Output the (x, y) coordinate of the center of the cell containing the given text.  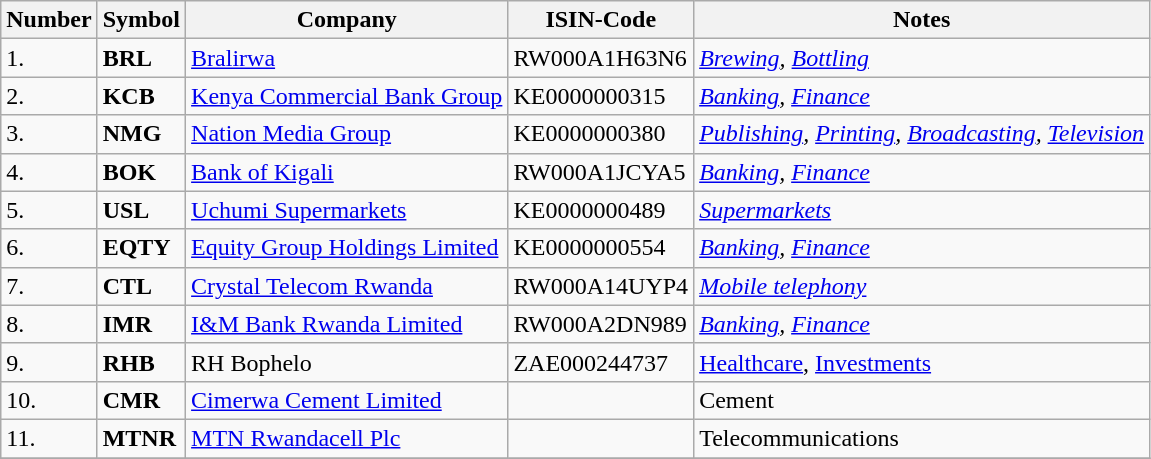
RW000A1JCYA5 (601, 172)
Publishing, Printing, Broadcasting, Television (922, 134)
7. (49, 286)
11. (49, 438)
Crystal Telecom Rwanda (347, 286)
Uchumi Supermarkets (347, 210)
Equity Group Holdings Limited (347, 248)
Supermarkets (922, 210)
RHB (141, 362)
KE0000000489 (601, 210)
MTN Rwandacell Plc (347, 438)
RW000A14UYP4 (601, 286)
8. (49, 324)
Telecommunications (922, 438)
10. (49, 400)
I&M Bank Rwanda Limited (347, 324)
5. (49, 210)
KE0000000315 (601, 96)
3. (49, 134)
Company (347, 20)
Mobile telephony (922, 286)
ZAE000244737 (601, 362)
KCB (141, 96)
EQTY (141, 248)
NMG (141, 134)
2. (49, 96)
USL (141, 210)
Bralirwa (347, 58)
RW000A1H63N6 (601, 58)
ISIN-Code (601, 20)
Bank of Kigali (347, 172)
4. (49, 172)
Cimerwa Cement Limited (347, 400)
CMR (141, 400)
KE0000000380 (601, 134)
Healthcare, Investments (922, 362)
Kenya Commercial Bank Group (347, 96)
Symbol (141, 20)
IMR (141, 324)
Notes (922, 20)
Cement (922, 400)
9. (49, 362)
BRL (141, 58)
Number (49, 20)
KE0000000554 (601, 248)
1. (49, 58)
Brewing, Bottling (922, 58)
RH Bophelo (347, 362)
Nation Media Group (347, 134)
BOK (141, 172)
6. (49, 248)
MTNR (141, 438)
RW000A2DN989 (601, 324)
CTL (141, 286)
